Return [X, Y] of the center of cell containing provided text 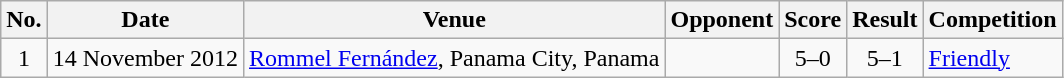
Competition [992, 20]
5–1 [885, 58]
No. [24, 20]
Result [885, 20]
Opponent [722, 20]
Rommel Fernández, Panama City, Panama [454, 58]
Venue [454, 20]
Score [813, 20]
14 November 2012 [145, 58]
Date [145, 20]
Friendly [992, 58]
5–0 [813, 58]
1 [24, 58]
